Extract the [X, Y] coordinate from the center of the cell holding the provided text.  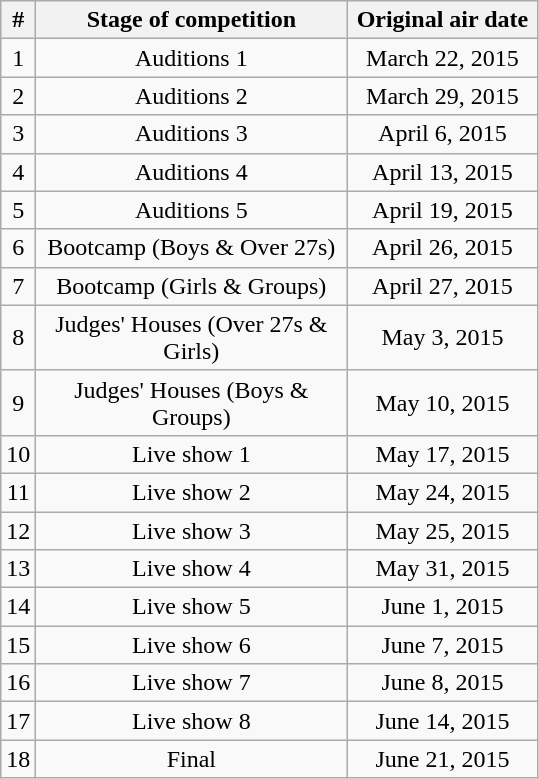
April 27, 2015 [442, 286]
May 17, 2015 [442, 454]
June 14, 2015 [442, 721]
May 24, 2015 [442, 492]
May 25, 2015 [442, 531]
Live show 2 [192, 492]
June 7, 2015 [442, 645]
May 10, 2015 [442, 402]
Live show 4 [192, 569]
11 [18, 492]
Auditions 1 [192, 58]
3 [18, 134]
June 21, 2015 [442, 759]
1 [18, 58]
Live show 3 [192, 531]
6 [18, 248]
June 1, 2015 [442, 607]
April 13, 2015 [442, 172]
4 [18, 172]
Bootcamp (Boys & Over 27s) [192, 248]
Bootcamp (Girls & Groups) [192, 286]
Live show 8 [192, 721]
14 [18, 607]
2 [18, 96]
5 [18, 210]
9 [18, 402]
April 26, 2015 [442, 248]
Live show 5 [192, 607]
15 [18, 645]
Original air date [442, 20]
17 [18, 721]
Stage of competition [192, 20]
June 8, 2015 [442, 683]
8 [18, 338]
7 [18, 286]
March 22, 2015 [442, 58]
April 6, 2015 [442, 134]
Auditions 2 [192, 96]
Final [192, 759]
Live show 1 [192, 454]
May 31, 2015 [442, 569]
April 19, 2015 [442, 210]
Judges' Houses (Boys & Groups) [192, 402]
10 [18, 454]
Live show 7 [192, 683]
12 [18, 531]
Live show 6 [192, 645]
# [18, 20]
May 3, 2015 [442, 338]
16 [18, 683]
March 29, 2015 [442, 96]
18 [18, 759]
13 [18, 569]
Auditions 3 [192, 134]
Auditions 4 [192, 172]
Judges' Houses (Over 27s & Girls) [192, 338]
Auditions 5 [192, 210]
